Extract the [x, y] coordinate from the center of the cell holding the provided text.  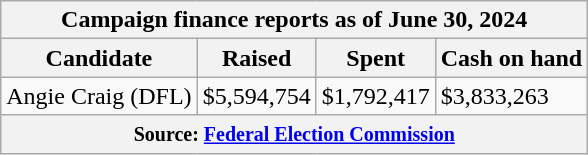
Source: Federal Election Commission [294, 134]
Campaign finance reports as of June 30, 2024 [294, 20]
Angie Craig (DFL) [99, 96]
Raised [256, 58]
$5,594,754 [256, 96]
Cash on hand [511, 58]
Spent [376, 58]
Candidate [99, 58]
$1,792,417 [376, 96]
$3,833,263 [511, 96]
